Pinpoint the cell where the given text exists, returning its (X, Y) midpoint coordinate. 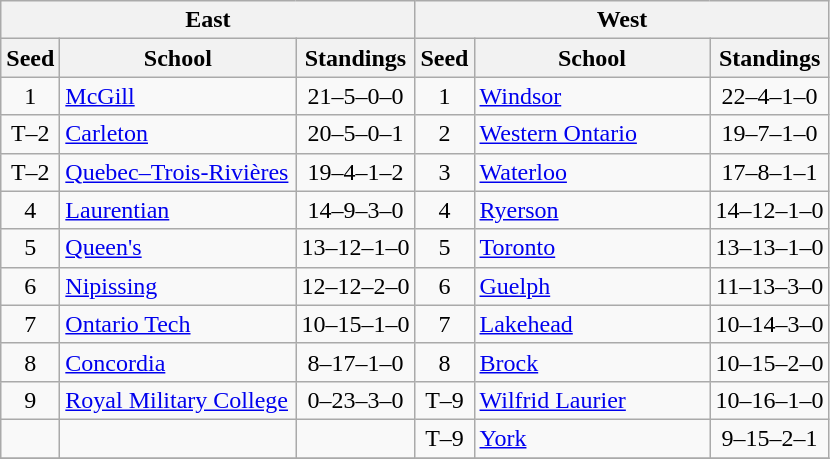
10–15–1–0 (356, 324)
19–7–1–0 (770, 134)
Carleton (178, 134)
Laurentian (178, 210)
West (622, 20)
8–17–1–0 (356, 362)
3 (444, 172)
East (208, 20)
Quebec–Trois-Rivières (178, 172)
Western Ontario (592, 134)
0–23–3–0 (356, 400)
21–5–0–0 (356, 96)
Waterloo (592, 172)
20–5–0–1 (356, 134)
9–15–2–1 (770, 438)
10–16–1–0 (770, 400)
Toronto (592, 248)
11–13–3–0 (770, 286)
12–12–2–0 (356, 286)
10–14–3–0 (770, 324)
13–12–1–0 (356, 248)
19–4–1–2 (356, 172)
Windsor (592, 96)
Guelph (592, 286)
14–12–1–0 (770, 210)
14–9–3–0 (356, 210)
York (592, 438)
Concordia (178, 362)
McGill (178, 96)
Nipissing (178, 286)
Wilfrid Laurier (592, 400)
10–15–2–0 (770, 362)
Ontario Tech (178, 324)
17–8–1–1 (770, 172)
2 (444, 134)
Brock (592, 362)
Ryerson (592, 210)
Lakehead (592, 324)
13–13–1–0 (770, 248)
Royal Military College (178, 400)
Queen's (178, 248)
22–4–1–0 (770, 96)
9 (30, 400)
